Identify which cell holds the provided text, then report its [x, y] central coordinate. 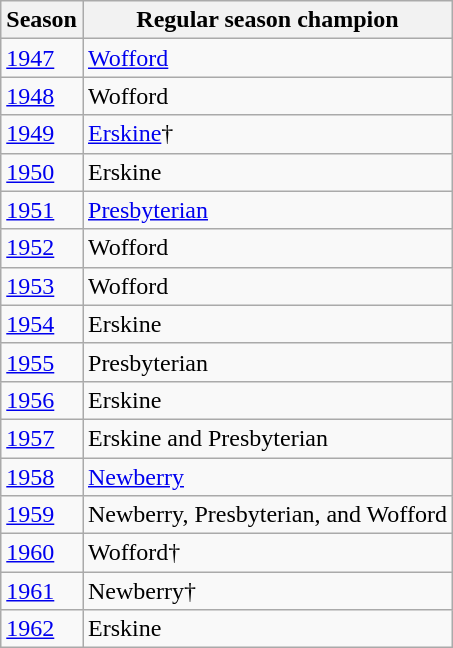
1951 [42, 210]
1957 [42, 438]
1947 [42, 58]
1958 [42, 477]
Erskine† [267, 134]
Newberry† [267, 591]
1948 [42, 96]
1955 [42, 362]
1954 [42, 324]
Wofford† [267, 553]
1961 [42, 591]
1962 [42, 629]
1952 [42, 248]
1960 [42, 553]
Newberry, Presbyterian, and Wofford [267, 515]
Newberry [267, 477]
1949 [42, 134]
1953 [42, 286]
Erskine and Presbyterian [267, 438]
1959 [42, 515]
Regular season champion [267, 20]
Season [42, 20]
1950 [42, 172]
1956 [42, 400]
